Pinpoint the cell where the given text exists, returning its [x, y] midpoint coordinate. 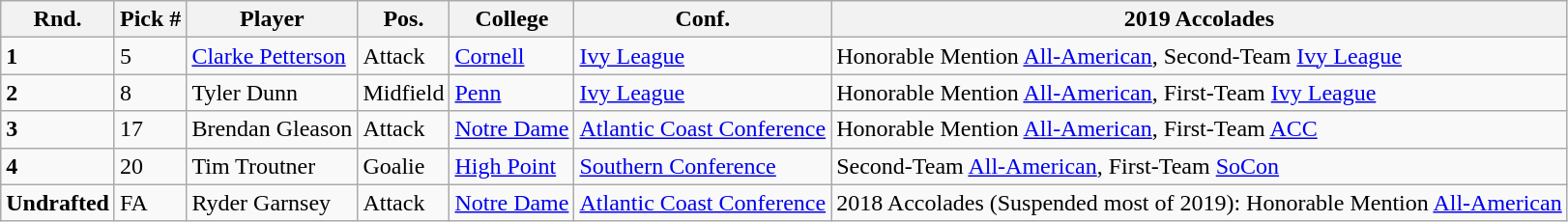
2018 Accolades (Suspended most of 2019): Honorable Mention All-American [1200, 203]
Tyler Dunn [273, 93]
Rnd. [58, 19]
8 [150, 93]
Brendan Gleason [273, 129]
Player [273, 19]
Midfield [404, 93]
Pos. [404, 19]
Clarke Petterson [273, 56]
20 [150, 166]
17 [150, 129]
Southern Conference [703, 166]
4 [58, 166]
FA [150, 203]
Honorable Mention All-American, First-Team Ivy League [1200, 93]
Goalie [404, 166]
Honorable Mention All-American, Second-Team Ivy League [1200, 56]
Conf. [703, 19]
Honorable Mention All-American, First-Team ACC [1200, 129]
Second-Team All-American, First-Team SoCon [1200, 166]
Tim Troutner [273, 166]
5 [150, 56]
Penn [512, 93]
1 [58, 56]
2019 Accolades [1200, 19]
Pick # [150, 19]
High Point [512, 166]
2 [58, 93]
Undrafted [58, 203]
3 [58, 129]
Cornell [512, 56]
Ryder Garnsey [273, 203]
College [512, 19]
